For the text-containing cell, return its midpoint in (x, y) coordinate format. 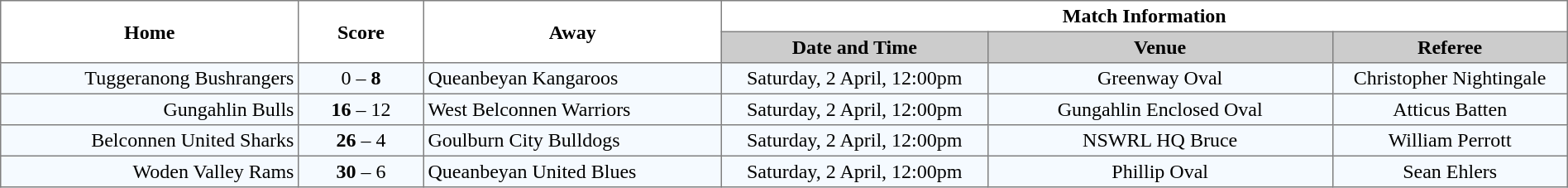
30 – 6 (361, 171)
Gungahlin Enclosed Oval (1159, 109)
Queanbeyan United Blues (572, 171)
Gungahlin Bulls (150, 109)
Away (572, 31)
West Belconnen Warriors (572, 109)
16 – 12 (361, 109)
Queanbeyan Kangaroos (572, 79)
0 – 8 (361, 79)
Tuggeranong Bushrangers (150, 79)
Referee (1450, 47)
Score (361, 31)
Venue (1159, 47)
26 – 4 (361, 141)
Woden Valley Rams (150, 171)
Date and Time (854, 47)
Belconnen United Sharks (150, 141)
Phillip Oval (1159, 171)
Goulburn City Bulldogs (572, 141)
Sean Ehlers (1450, 171)
Home (150, 31)
Match Information (1145, 17)
Christopher Nightingale (1450, 79)
Atticus Batten (1450, 109)
William Perrott (1450, 141)
Greenway Oval (1159, 79)
NSWRL HQ Bruce (1159, 141)
